For the text-containing cell, return its midpoint in (X, Y) coordinate format. 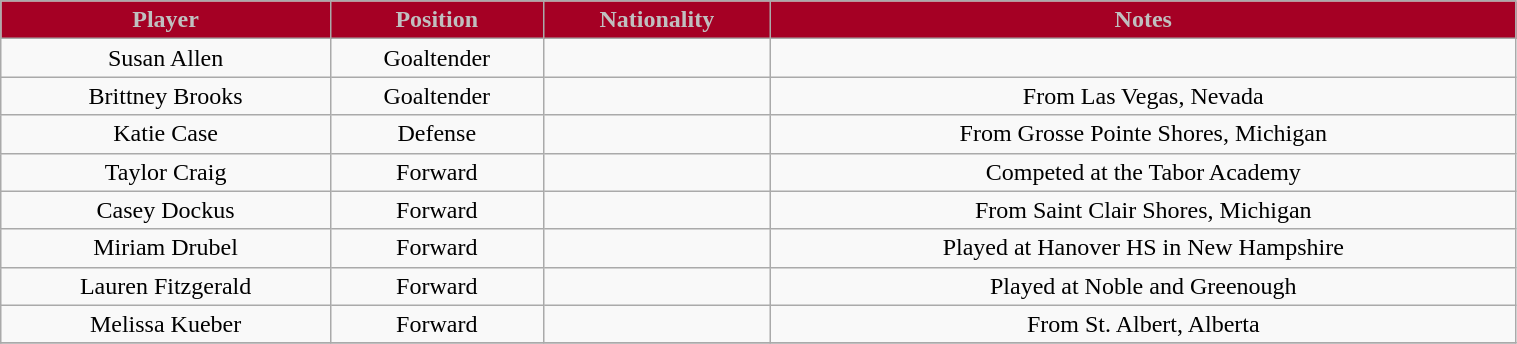
From Grosse Pointe Shores, Michigan (1144, 134)
Melissa Kueber (166, 324)
From Las Vegas, Nevada (1144, 96)
Casey Dockus (166, 210)
Played at Hanover HS in New Hampshire (1144, 248)
From Saint Clair Shores, Michigan (1144, 210)
Played at Noble and Greenough (1144, 286)
Player (166, 20)
Taylor Craig (166, 172)
Defense (436, 134)
Brittney Brooks (166, 96)
Miriam Drubel (166, 248)
Susan Allen (166, 58)
Notes (1144, 20)
Position (436, 20)
Lauren Fitzgerald (166, 286)
Competed at the Tabor Academy (1144, 172)
Katie Case (166, 134)
From St. Albert, Alberta (1144, 324)
Nationality (656, 20)
